Output the [x, y] coordinate of the center of the cell containing the given text.  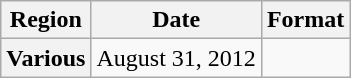
Various [46, 58]
Date [176, 20]
Region [46, 20]
August 31, 2012 [176, 58]
Format [305, 20]
